Find where the given text appears and provide that cell's center as [x, y] coordinate. 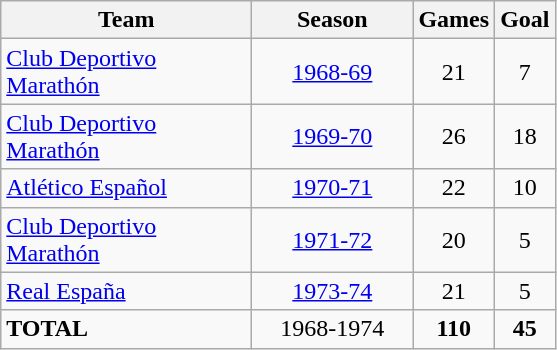
1969-70 [332, 136]
1968-1974 [332, 329]
110 [454, 329]
Atlético Español [126, 188]
10 [525, 188]
1971-72 [332, 240]
20 [454, 240]
Goal [525, 20]
1968-69 [332, 72]
Real España [126, 291]
1970-71 [332, 188]
18 [525, 136]
45 [525, 329]
Team [126, 20]
TOTAL [126, 329]
Games [454, 20]
Season [332, 20]
7 [525, 72]
22 [454, 188]
1973-74 [332, 291]
26 [454, 136]
